Pinpoint the cell where the given text exists, returning its (x, y) midpoint coordinate. 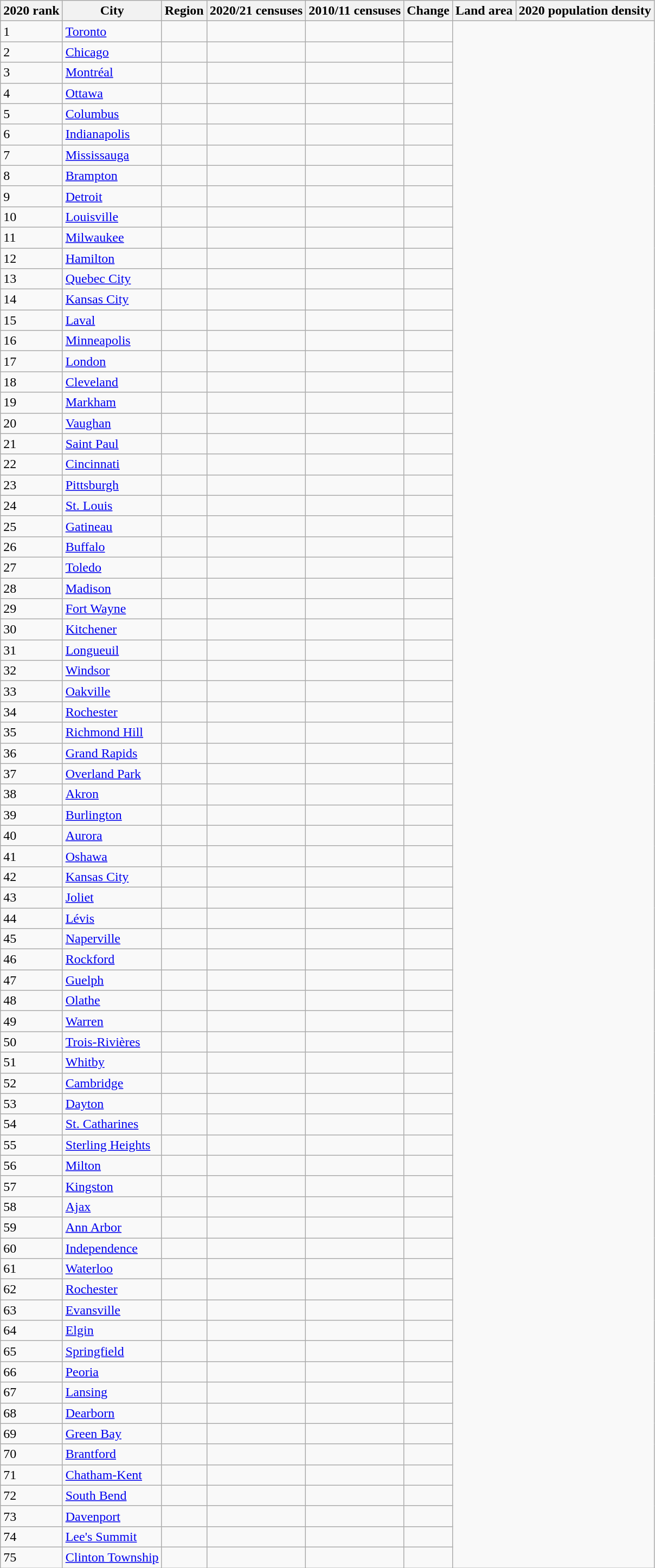
Burlington (112, 815)
Richmond Hill (112, 733)
Ajax (112, 1207)
26 (31, 547)
Evansville (112, 1310)
Ottawa (112, 93)
Rockford (112, 960)
Detroit (112, 196)
24 (31, 506)
Madison (112, 588)
Markham (112, 403)
Hamilton (112, 258)
Green Bay (112, 1434)
38 (31, 794)
2020 rank (31, 11)
Oakville (112, 691)
13 (31, 279)
35 (31, 733)
St. Louis (112, 506)
28 (31, 588)
Change (428, 11)
Indianapolis (112, 134)
39 (31, 815)
69 (31, 1434)
47 (31, 980)
Lansing (112, 1392)
Grand Rapids (112, 753)
Toronto (112, 31)
St. Catharines (112, 1124)
22 (31, 464)
74 (31, 1537)
75 (31, 1557)
Aurora (112, 835)
Peoria (112, 1372)
Lévis (112, 918)
Quebec City (112, 279)
37 (31, 774)
55 (31, 1145)
50 (31, 1042)
Sterling Heights (112, 1145)
City (112, 11)
20 (31, 423)
43 (31, 897)
60 (31, 1248)
58 (31, 1207)
36 (31, 753)
Davenport (112, 1516)
2010/11 censuses (355, 11)
Oshawa (112, 856)
40 (31, 835)
Louisville (112, 217)
32 (31, 671)
Independence (112, 1248)
Mississauga (112, 155)
27 (31, 567)
51 (31, 1062)
34 (31, 712)
4 (31, 93)
Guelph (112, 980)
54 (31, 1124)
Lee's Summit (112, 1537)
Ann Arbor (112, 1227)
Cleveland (112, 382)
66 (31, 1372)
14 (31, 300)
London (112, 361)
2020 population density (585, 11)
Springfield (112, 1351)
Longueuil (112, 650)
10 (31, 217)
49 (31, 1021)
Saint Paul (112, 444)
South Bend (112, 1495)
70 (31, 1454)
68 (31, 1413)
19 (31, 403)
15 (31, 320)
Pittsburgh (112, 485)
25 (31, 526)
72 (31, 1495)
11 (31, 237)
Minneapolis (112, 341)
52 (31, 1083)
Laval (112, 320)
Olathe (112, 1001)
Gatineau (112, 526)
46 (31, 960)
7 (31, 155)
1 (31, 31)
Warren (112, 1021)
3 (31, 73)
Brampton (112, 176)
Chatham-Kent (112, 1475)
31 (31, 650)
Columbus (112, 114)
5 (31, 114)
Land area (484, 11)
17 (31, 361)
61 (31, 1269)
Milton (112, 1165)
Dearborn (112, 1413)
Akron (112, 794)
Joliet (112, 897)
Buffalo (112, 547)
Dayton (112, 1104)
Toledo (112, 567)
63 (31, 1310)
73 (31, 1516)
62 (31, 1290)
Kingston (112, 1186)
Elgin (112, 1331)
2020/21 censuses (256, 11)
Cincinnati (112, 464)
45 (31, 939)
65 (31, 1351)
33 (31, 691)
59 (31, 1227)
Fort Wayne (112, 609)
41 (31, 856)
Whitby (112, 1062)
18 (31, 382)
Milwaukee (112, 237)
56 (31, 1165)
23 (31, 485)
Kitchener (112, 630)
48 (31, 1001)
Montréal (112, 73)
8 (31, 176)
21 (31, 444)
29 (31, 609)
42 (31, 877)
53 (31, 1104)
Trois-Rivières (112, 1042)
16 (31, 341)
Cambridge (112, 1083)
Naperville (112, 939)
30 (31, 630)
Region (184, 11)
2 (31, 52)
Overland Park (112, 774)
Chicago (112, 52)
Windsor (112, 671)
64 (31, 1331)
6 (31, 134)
Brantford (112, 1454)
57 (31, 1186)
Clinton Township (112, 1557)
9 (31, 196)
67 (31, 1392)
Waterloo (112, 1269)
12 (31, 258)
71 (31, 1475)
44 (31, 918)
Vaughan (112, 423)
